Identify which cell holds the provided text, then report its (X, Y) central coordinate. 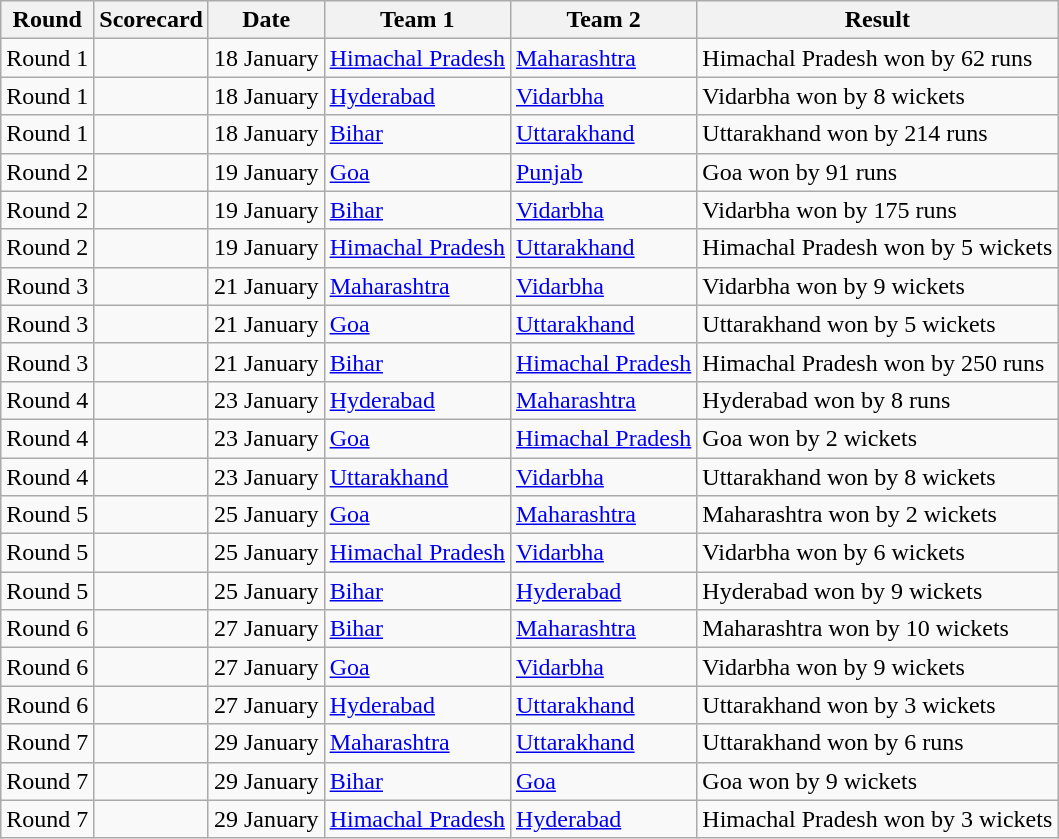
Himachal Pradesh won by 250 runs (878, 362)
Vidarbha won by 8 wickets (878, 96)
Date (266, 20)
Result (878, 20)
Goa won by 2 wickets (878, 438)
Himachal Pradesh won by 62 runs (878, 58)
Maharashtra won by 2 wickets (878, 515)
Vidarbha won by 175 runs (878, 210)
Hyderabad won by 8 runs (878, 400)
Team 1 (417, 20)
Vidarbha won by 6 wickets (878, 553)
Goa won by 9 wickets (878, 781)
Uttarakhand won by 5 wickets (878, 324)
Punjab (603, 172)
Maharashtra won by 10 wickets (878, 629)
Uttarakhand won by 214 runs (878, 134)
Himachal Pradesh won by 5 wickets (878, 248)
Team 2 (603, 20)
Hyderabad won by 9 wickets (878, 591)
Scorecard (152, 20)
Uttarakhand won by 3 wickets (878, 705)
Round (48, 20)
Goa won by 91 runs (878, 172)
Uttarakhand won by 8 wickets (878, 477)
Himachal Pradesh won by 3 wickets (878, 819)
Uttarakhand won by 6 runs (878, 743)
